Pinpoint the cell where the given text exists, returning its (X, Y) midpoint coordinate. 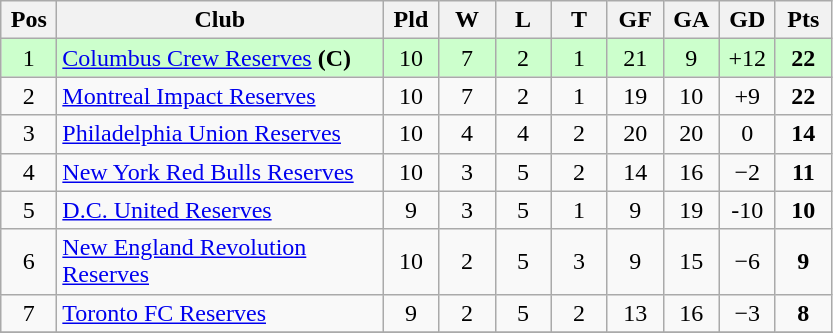
Pld (411, 20)
L (523, 20)
D.C. United Reserves (220, 210)
GF (635, 20)
Columbus Crew Reserves (C) (220, 58)
-10 (747, 210)
W (467, 20)
Philadelphia Union Reserves (220, 134)
GA (691, 20)
Club (220, 20)
−2 (747, 172)
Pos (29, 20)
21 (635, 58)
+9 (747, 96)
6 (29, 262)
−3 (747, 313)
Toronto FC Reserves (220, 313)
0 (747, 134)
T (579, 20)
−6 (747, 262)
+12 (747, 58)
8 (803, 313)
New York Red Bulls Reserves (220, 172)
Montreal Impact Reserves (220, 96)
11 (803, 172)
15 (691, 262)
Pts (803, 20)
New England Revolution Reserves (220, 262)
GD (747, 20)
13 (635, 313)
